Return the [X, Y] coordinate for the center point of the cell that contains the specified text.  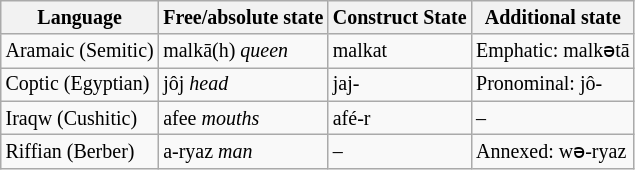
Additional state [552, 18]
malkat [400, 52]
Free/absolute state [243, 18]
jaj- [400, 84]
Aramaic (Semitic) [80, 52]
Annexed: wə-ryaz [552, 152]
afé-r [400, 118]
Pronominal: jô- [552, 84]
jôj head [243, 84]
Iraqw (Cushitic) [80, 118]
Language [80, 18]
a-ryaz man [243, 152]
afee mouths [243, 118]
Coptic (Egyptian) [80, 84]
Construct State [400, 18]
Riffian (Berber) [80, 152]
malkā(h) queen [243, 52]
Emphatic: malkətā [552, 52]
